Determine the (x, y) coordinate at the center of the cell enclosing the given text.  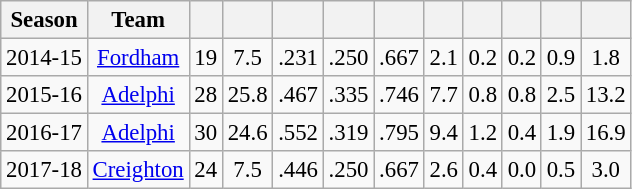
16.9 (605, 133)
9.4 (444, 133)
.467 (298, 95)
0.5 (560, 170)
Fordham (138, 58)
.231 (298, 58)
.446 (298, 170)
2015-16 (44, 95)
1.9 (560, 133)
.746 (399, 95)
13.2 (605, 95)
2.5 (560, 95)
Season (44, 20)
Creighton (138, 170)
1.2 (482, 133)
0.0 (522, 170)
0.9 (560, 58)
2017-18 (44, 170)
3.0 (605, 170)
2016-17 (44, 133)
2.6 (444, 170)
1.8 (605, 58)
.795 (399, 133)
24 (206, 170)
19 (206, 58)
30 (206, 133)
24.6 (247, 133)
28 (206, 95)
2014-15 (44, 58)
.319 (348, 133)
2.1 (444, 58)
.552 (298, 133)
25.8 (247, 95)
.335 (348, 95)
Team (138, 20)
7.7 (444, 95)
